From the cell containing the given text, extract its center point as (X, Y) coordinate. 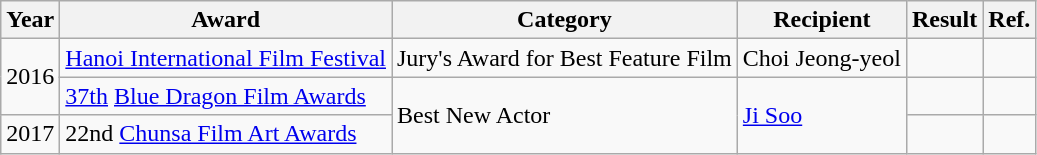
Category (565, 20)
Best New Actor (565, 115)
Choi Jeong-yeol (822, 58)
22nd Chunsa Film Art Awards (226, 134)
Ji Soo (822, 115)
Year (30, 20)
Award (226, 20)
Hanoi International Film Festival (226, 58)
Recipient (822, 20)
Jury's Award for Best Feature Film (565, 58)
2016 (30, 77)
37th Blue Dragon Film Awards (226, 96)
Ref. (1010, 20)
2017 (30, 134)
Result (944, 20)
